Extract the [X, Y] coordinate from the center of the cell holding the provided text.  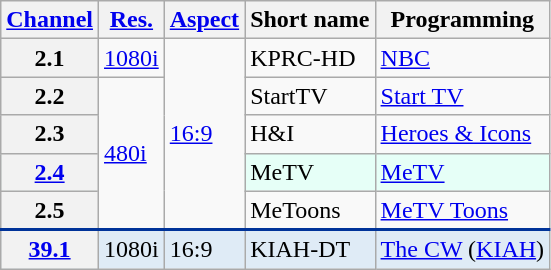
480i [132, 154]
Programming [462, 20]
Heroes & Icons [462, 134]
2.2 [50, 96]
2.4 [50, 172]
KPRC-HD [310, 58]
NBC [462, 58]
Start TV [462, 96]
KIAH-DT [310, 250]
MeToons [310, 210]
Short name [310, 20]
2.5 [50, 210]
H&I [310, 134]
Channel [50, 20]
MeTV Toons [462, 210]
39.1 [50, 250]
StartTV [310, 96]
The CW (KIAH) [462, 250]
2.1 [50, 58]
Res. [132, 20]
2.3 [50, 134]
Aspect [204, 20]
